Find where the given text appears and provide that cell's center as [x, y] coordinate. 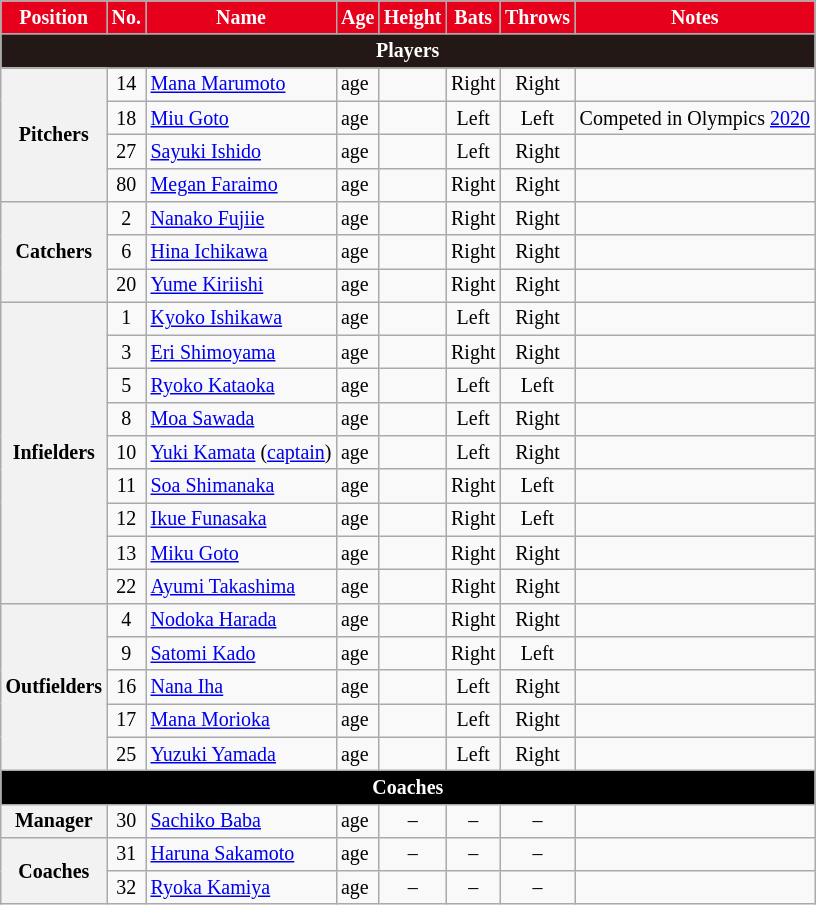
13 [126, 554]
Kyoko Ishikawa [241, 318]
Notes [695, 18]
16 [126, 686]
Miu Goto [241, 118]
Height [412, 18]
8 [126, 420]
14 [126, 84]
32 [126, 888]
10 [126, 452]
Ayumi Takashima [241, 586]
Eri Shimoyama [241, 352]
Ryoko Kataoka [241, 386]
12 [126, 520]
5 [126, 386]
Infielders [54, 452]
Yuki Kamata (captain) [241, 452]
30 [126, 820]
17 [126, 720]
27 [126, 152]
6 [126, 252]
Moa Sawada [241, 420]
80 [126, 184]
11 [126, 486]
22 [126, 586]
9 [126, 654]
Manager [54, 820]
Name [241, 18]
Megan Faraimo [241, 184]
18 [126, 118]
Mana Marumoto [241, 84]
Outfielders [54, 688]
31 [126, 854]
Ryoka Kamiya [241, 888]
Nanako Fujiie [241, 218]
1 [126, 318]
20 [126, 286]
3 [126, 352]
Position [54, 18]
Yuzuki Yamada [241, 754]
Hina Ichikawa [241, 252]
Catchers [54, 252]
Soa Shimanaka [241, 486]
Pitchers [54, 135]
Nana Iha [241, 686]
Satomi Kado [241, 654]
25 [126, 754]
Competed in Olympics 2020 [695, 118]
Haruna Sakamoto [241, 854]
Bats [473, 18]
Yume Kiriishi [241, 286]
Mana Morioka [241, 720]
Miku Goto [241, 554]
Nodoka Harada [241, 620]
No. [126, 18]
Throws [538, 18]
Ikue Funasaka [241, 520]
2 [126, 218]
4 [126, 620]
Sayuki Ishido [241, 152]
Sachiko Baba [241, 820]
Age [358, 18]
Players [408, 52]
